Extract the [X, Y] coordinate from the center of the cell holding the provided text.  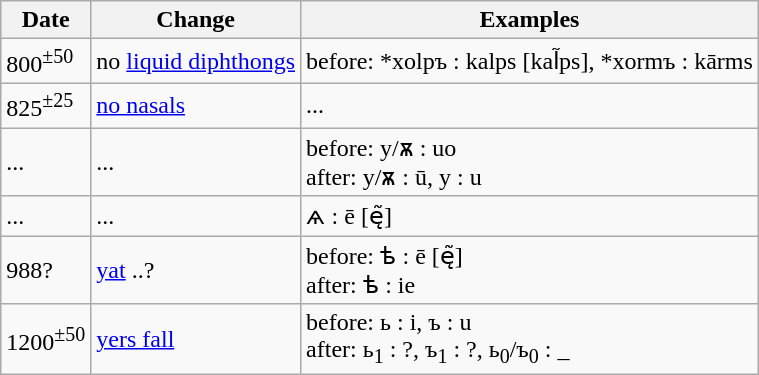
Examples [530, 20]
yat ..? [196, 270]
before: *xolpъ : kalps [kal̃ps], *xormъ : kārms [530, 62]
Date [46, 20]
yers fall [196, 340]
825±25 [46, 106]
Change [196, 20]
800±50 [46, 62]
988? [46, 270]
before: у/ѫ : uoafter: у/ѫ : ū, у : u [530, 162]
before: ь : i, ъ : uafter: ь1 : ?, ъ1 : ?, ь0/ъ0 : _ [530, 340]
ѧ : ē [ę̃] [530, 216]
no liquid diphthongs [196, 62]
1200±50 [46, 340]
no nasals [196, 106]
before: ѣ : ē [ę̃]after: ѣ : ie [530, 270]
